Return (x, y) of the center of cell containing provided text 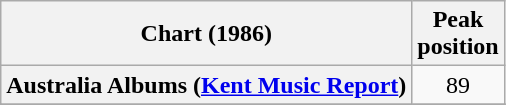
Australia Albums (Kent Music Report) (206, 85)
89 (458, 85)
Chart (1986) (206, 34)
Peakposition (458, 34)
